From the cell containing the given text, extract its center point as (X, Y) coordinate. 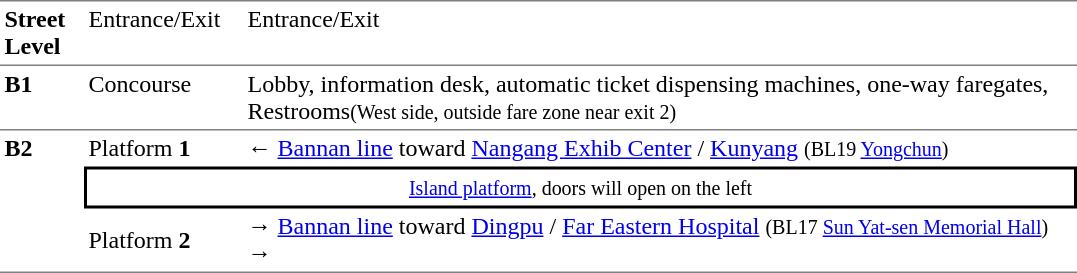
Street Level (42, 33)
B1 (42, 98)
B2 (42, 201)
Concourse (164, 98)
Lobby, information desk, automatic ticket dispensing machines, one-way faregates, Restrooms(West side, outside fare zone near exit 2) (660, 98)
→ Bannan line toward Dingpu / Far Eastern Hospital (BL17 Sun Yat-sen Memorial Hall) → (660, 240)
← Bannan line toward Nangang Exhib Center / Kunyang (BL19 Yongchun) (660, 148)
Platform 1 (164, 148)
Platform 2 (164, 240)
Island platform, doors will open on the left (580, 187)
